Output the (X, Y) coordinate of the center of the cell containing the given text.  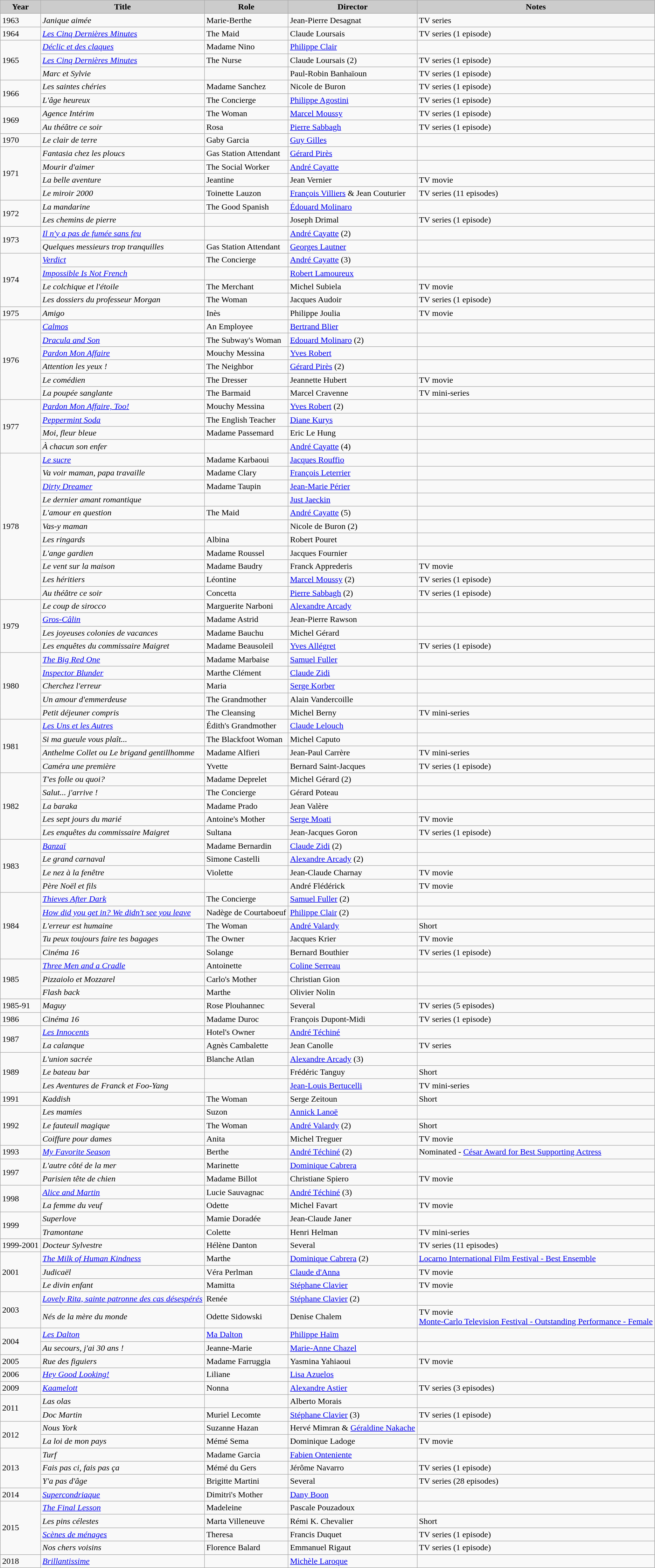
Le sucre (123, 460)
1987 (20, 1039)
Anthelme Collet ou Le brigand gentillhomme (123, 753)
Nicole de Buron (2) (353, 526)
Coline Serreau (353, 966)
Alexandre Arcady (353, 606)
Caméra une première (123, 766)
Mémé du Gers (246, 1468)
Philippe Clair (2) (353, 912)
Samuel Fuller (353, 659)
Les sept jours du marié (123, 819)
Berthe (246, 1152)
Stéphane Clavier (2) (353, 1299)
Madame Billot (246, 1179)
François Leterrier (353, 473)
Jeanne-Marie (246, 1348)
Madame Marbaise (246, 659)
Yasmina Yahiaoui (353, 1361)
Flash back (123, 992)
Robert Pouret (353, 539)
Christian Gion (353, 979)
Annick Lanoë (353, 1112)
Michel Gérard (353, 633)
Alberto Morais (353, 1401)
Madame Karbaoui (246, 460)
Michèle Laroque (353, 1561)
Pierre Sabbagh (353, 127)
The Cleansing (246, 713)
2018 (20, 1561)
Antoinette (246, 966)
La femme du veuf (123, 1205)
Jean-Jacques Goron (353, 833)
Impossible Is Not French (123, 273)
Y'a pas d'âge (123, 1481)
Un amour d'emmerdeuse (123, 699)
Janique aimée (123, 20)
The Good Spanish (246, 207)
Marcel Moussy (2) (353, 579)
Maria (246, 686)
Jean-Paul Carrère (353, 753)
1963 (20, 20)
Madame Duroc (246, 1019)
Hotel's Owner (246, 1032)
Gérard Pirès (353, 153)
Frédéric Tanguy (353, 1072)
How did you get in? We didn't see you leave (123, 912)
Jean-Pierre Desagnat (353, 20)
Gaby Garcia (246, 140)
Las olas (123, 1401)
Lucie Sauvagnac (246, 1192)
La belle aventure (123, 180)
Lisa Azuelos (353, 1375)
Jean-Claude Charnay (353, 873)
Rosa (246, 127)
Director (353, 7)
Alexandre Arcady (2) (353, 859)
Léontine (246, 579)
Superlove (123, 1219)
2006 (20, 1375)
Notes (536, 7)
François Dupont-Midi (353, 1019)
Marie-Berthe (246, 20)
1998 (20, 1199)
L'ange gardien (123, 553)
TV series (28 episodes) (536, 1481)
Nous York (123, 1428)
Mamie Doradée (246, 1219)
Madame Beausoleil (246, 646)
Madame Sanchez (246, 87)
Christiane Spiero (353, 1179)
Stéphane Clavier (353, 1285)
1976 (20, 360)
Maguy (123, 1005)
Michel Berny (353, 713)
François Villiers & Jean Couturier (353, 193)
The Nurse (246, 60)
Doc Martin (123, 1414)
1966 (20, 93)
Serge Zeitoun (353, 1099)
Les chemins de pierre (123, 220)
La mandarine (123, 207)
Agence Intérim (123, 113)
Les Dalton (123, 1335)
1993 (20, 1152)
Theresa (246, 1534)
The Dresser (246, 380)
Role (246, 7)
Nadège de Courtaboeuf (246, 912)
André Cayatte (3) (353, 260)
Madame Astrid (246, 620)
The Owner (246, 939)
Les dossiers du professeur Morgan (123, 300)
Serge Korber (353, 686)
1986 (20, 1019)
Le clair de terre (123, 140)
Madame Clary (246, 473)
André Valardy (2) (353, 1125)
Marcel Moussy (353, 113)
Madame Farruggia (246, 1361)
1969 (20, 120)
Emmanuel Rigaut (353, 1548)
Claude Loursais (2) (353, 60)
André Valardy (353, 926)
Jacques Audoir (353, 300)
La calanque (123, 1046)
Jeantine (246, 180)
Marcel Cravenne (353, 393)
Madame Prado (246, 806)
Va voir maman, papa travaille (123, 473)
Verdict (123, 260)
Denise Chalem (353, 1317)
1965 (20, 60)
Stéphane Clavier (3) (353, 1414)
La loi de mon pays (123, 1441)
Fais pas ci, fais pas ça (123, 1468)
Docteur Sylvestre (123, 1245)
Banzaï (123, 846)
Marguerite Narboni (246, 606)
The Barmaid (246, 393)
2005 (20, 1361)
2004 (20, 1341)
Madame Alfieri (246, 753)
Diane Kurys (353, 420)
Peppermint Soda (123, 420)
Claude Zidi (353, 673)
Albina (246, 539)
TV movieMonte-Carlo Television Festival - Outstanding Performance - Female (536, 1317)
Le bateau bar (123, 1072)
Edouard Molinaro (2) (353, 340)
Philippe Agostini (353, 100)
Moi, fleur bleue (123, 433)
Olivier Nolin (353, 992)
Yves Robert (2) (353, 407)
1992 (20, 1125)
Concetta (246, 593)
Guy Gilles (353, 140)
1977 (20, 426)
Le fauteuil magique (123, 1125)
2015 (20, 1528)
TV series (5 episodes) (536, 1005)
Jean-Louis Bertucelli (353, 1086)
2014 (20, 1495)
The Neighbor (246, 366)
Jérôme Navarro (353, 1468)
Simone Castelli (246, 859)
Joseph Drimal (353, 220)
Marta Villeneuve (246, 1521)
Violette (246, 873)
Suzanne Hazan (246, 1428)
Dirty Dreamer (123, 486)
Francis Duquet (353, 1534)
Samuel Fuller (2) (353, 899)
Michel Subiela (353, 287)
1972 (20, 213)
The English Teacher (246, 420)
1975 (20, 313)
Mémé Sema (246, 1441)
Madame Roussel (246, 553)
Three Men and a Cradle (123, 966)
Claude d'Anna (353, 1272)
Jean-Marie Périer (353, 486)
Les saintes chéries (123, 87)
Alice and Martin (123, 1192)
Solange (246, 952)
Michel Caputo (353, 739)
1985 (20, 979)
Ma Dalton (246, 1335)
Yves Allégret (353, 646)
Pardon Mon Affaire, Too! (123, 407)
Nonna (246, 1388)
1999 (20, 1225)
Robert Lamoureux (353, 273)
Kaddish (123, 1099)
Au secours, j'ai 30 ans ! (123, 1348)
Madame Nino (246, 47)
Jean-Pierre Rawson (353, 620)
Madeleine (246, 1508)
Vas-y maman (123, 526)
Dany Boon (353, 1495)
Claude Zidi (2) (353, 846)
À chacun son enfer (123, 446)
Blanche Atlan (246, 1059)
Muriel Lecomte (246, 1414)
L'âge heureux (123, 100)
Turf (123, 1454)
Édouard Molinaro (353, 207)
Nos chers voisins (123, 1548)
Rose Plouhannec (246, 1005)
Hervé Mimran & Géraldine Nakache (353, 1428)
Tramontane (123, 1232)
Madame Baudry (246, 566)
The Blackfoot Woman (246, 739)
Title (123, 7)
Mourir d'aimer (123, 167)
Madame Bernardin (246, 846)
Brillantissime (123, 1561)
Pizzaiolo et Mozzarel (123, 979)
Franck Apprederis (353, 566)
Sultana (246, 833)
1991 (20, 1099)
2003 (20, 1310)
The Grandmother (246, 699)
2011 (20, 1408)
Inès (246, 313)
Nés de la mère du monde (123, 1317)
The Big Red One (123, 659)
Claude Loursais (353, 34)
2001 (20, 1272)
Antoine's Mother (246, 819)
L'union sacrée (123, 1059)
Jean Valère (353, 806)
1980 (20, 686)
Brigitte Martini (246, 1481)
Les Uns et les Autres (123, 726)
Dracula and Son (123, 340)
Dominique Cabrera (353, 1165)
Year (20, 7)
The Social Worker (246, 167)
Pardon Mon Affaire (123, 353)
Déclic et des claques (123, 47)
Les joyeuses colonies de vacances (123, 633)
Le vent sur la maison (123, 566)
The Merchant (246, 287)
T'es folle ou quoi? (123, 779)
2012 (20, 1434)
L'amour en question (123, 513)
Alain Vandercoille (353, 699)
André Cayatte (2) (353, 233)
Dominique Ladoge (353, 1441)
The Final Lesson (123, 1508)
L'autre côté de la mer (123, 1165)
André Téchiné (3) (353, 1192)
Eric Le Hung (353, 433)
Odette Sidowski (246, 1317)
Just Jaeckin (353, 500)
1971 (20, 173)
Coiffure pour dames (123, 1139)
Les héritiers (123, 579)
Renée (246, 1299)
Fantasia chez les ploucs (123, 153)
Carlo's Mother (246, 979)
1982 (20, 806)
André Téchiné (2) (353, 1152)
André Flédérick (353, 886)
Jeannette Hubert (353, 380)
1983 (20, 866)
Marc et Sylvie (123, 73)
Marthe Clément (246, 673)
Véra Perlman (246, 1272)
Les Aventures de Franck et Foo-Yang (123, 1086)
Serge Moati (353, 819)
Bernard Saint-Jacques (353, 766)
Philippe Clair (353, 47)
Locarno International Film Festival - Best Ensemble (536, 1259)
Mamitta (246, 1285)
Scènes de ménages (123, 1534)
Madame Garcia (246, 1454)
Liliane (246, 1375)
Colette (246, 1232)
Florence Balard (246, 1548)
Odette (246, 1205)
Kaamelott (123, 1388)
André Cayatte (353, 167)
Jean Vernier (353, 180)
The Milk of Human Kindness (123, 1259)
Il n'y a pas de fumée sans feu (123, 233)
André Cayatte (5) (353, 513)
Lovely Rita, sainte patronne des cas désespérés (123, 1299)
Madame Passemard (246, 433)
Nominated - César Award for Best Supporting Actress (536, 1152)
Inspector Blunder (123, 673)
1970 (20, 140)
Supercondriaque (123, 1495)
Madame Deprelet (246, 779)
Alexandre Arcady (3) (353, 1059)
1964 (20, 34)
Les ringards (123, 539)
Calmos (123, 326)
Pierre Sabbagh (2) (353, 593)
1984 (20, 926)
Les Innocents (123, 1032)
André Téchiné (353, 1032)
Les mamies (123, 1112)
Père Noël et fils (123, 886)
1989 (20, 1072)
1979 (20, 626)
The Subway's Woman (246, 340)
Rémi K. Chevalier (353, 1521)
Hélène Danton (246, 1245)
Henri Helman (353, 1232)
Judicaël (123, 1272)
Fabien Onteniente (353, 1454)
Madame Taupin (246, 486)
Dominique Cabrera (2) (353, 1259)
Le nez à la fenêtre (123, 873)
André Cayatte (4) (353, 446)
Petit déjeuner compris (123, 713)
Cherchez l'erreur (123, 686)
TV series (3 episodes) (536, 1388)
Les pins célestes (123, 1521)
Agnès Cambalette (246, 1046)
Paul-Robin Banhaïoun (353, 73)
Jean-Claude Janer (353, 1219)
Gros-Câlin (123, 620)
Marinette (246, 1165)
An Employee (246, 326)
Le divin enfant (123, 1285)
1997 (20, 1172)
Jacques Krier (353, 939)
Marie-Anne Chazel (353, 1348)
1974 (20, 280)
2009 (20, 1388)
My Favorite Season (123, 1152)
Pascale Pouzadoux (353, 1508)
Le miroir 2000 (123, 193)
Le dernier amant romantique (123, 500)
Bernard Bouthier (353, 952)
Michel Treguer (353, 1139)
Suzon (246, 1112)
Georges Lautner (353, 247)
1973 (20, 240)
1981 (20, 746)
Thieves After Dark (123, 899)
Alexandre Astier (353, 1388)
Toinette Lauzon (246, 193)
Le coup de sirocco (123, 606)
1985-91 (20, 1005)
La poupée sanglante (123, 393)
Philippe Joulia (353, 313)
Michel Favart (353, 1205)
Madame Bauchu (246, 633)
2013 (20, 1468)
1978 (20, 526)
Jacques Rouffio (353, 460)
Jean Canolle (353, 1046)
Amigo (123, 313)
Le colchique et l'étoile (123, 287)
Dimitri's Mother (246, 1495)
Jacques Fournier (353, 553)
Quelques messieurs trop tranquilles (123, 247)
Anita (246, 1139)
Si ma gueule vous plaît... (123, 739)
Nicole de Buron (353, 87)
Attention les yeux ! (123, 366)
1999-2001 (20, 1245)
Tu peux toujours faire tes bagages (123, 939)
Bertrand Blier (353, 326)
Gérard Pirès (2) (353, 366)
Le grand carnaval (123, 859)
Gérard Poteau (353, 792)
Yves Robert (353, 353)
Michel Gérard (2) (353, 779)
La baraka (123, 806)
Édith's Grandmother (246, 726)
Claude Lelouch (353, 726)
Philippe Haïm (353, 1335)
Hey Good Looking! (123, 1375)
Yvette (246, 766)
Parisien tête de chien (123, 1179)
Le comédien (123, 380)
Rue des figuiers (123, 1361)
Salut... j'arrive ! (123, 792)
L'erreur est humaine (123, 926)
